Return the [x, y] coordinate for the center point of the cell that contains the specified text.  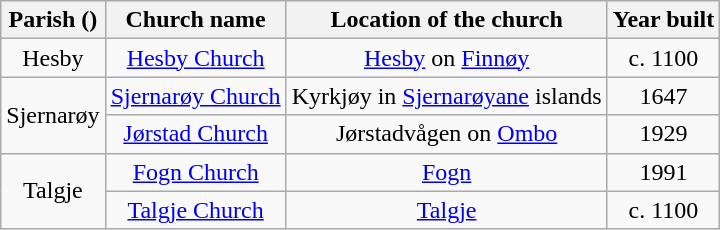
Fogn [446, 172]
Church name [196, 20]
Jørstad Church [196, 134]
Parish () [53, 20]
Sjernarøy Church [196, 96]
1991 [664, 172]
Sjernarøy [53, 115]
1929 [664, 134]
Jørstadvågen on Ombo [446, 134]
Hesby Church [196, 58]
Hesby [53, 58]
Fogn Church [196, 172]
1647 [664, 96]
Talgje Church [196, 210]
Kyrkjøy in Sjernarøyane islands [446, 96]
Location of the church [446, 20]
Hesby on Finnøy [446, 58]
Year built [664, 20]
